Return the (X, Y) coordinate for the center point of the cell that contains the specified text.  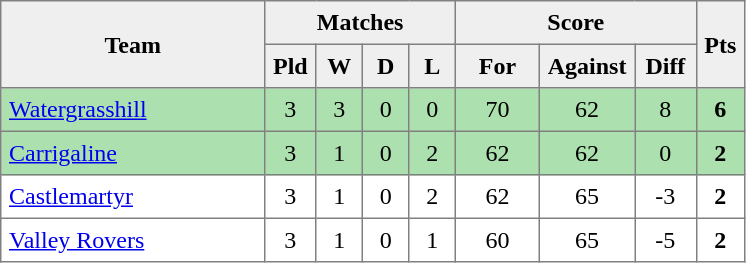
70 (497, 110)
Matches (360, 23)
60 (497, 240)
Diff (666, 66)
Against (586, 66)
8 (666, 110)
Carrigaline (133, 153)
Score (576, 23)
Pts (720, 44)
Team (133, 44)
Castlemartyr (133, 197)
-3 (666, 197)
For (497, 66)
W (339, 66)
D (385, 66)
Watergrasshill (133, 110)
-5 (666, 240)
Valley Rovers (133, 240)
6 (720, 110)
Pld (290, 66)
L (432, 66)
